Return (X, Y) of the center of cell containing provided text 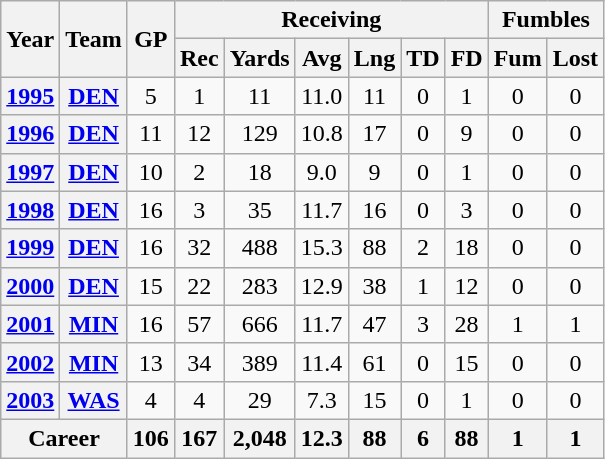
1999 (30, 248)
34 (199, 362)
11.0 (322, 96)
15.3 (322, 248)
1996 (30, 134)
FD (466, 58)
5 (150, 96)
Career (64, 438)
6 (423, 438)
Lost (575, 58)
13 (150, 362)
666 (260, 324)
47 (374, 324)
38 (374, 286)
WAS (94, 400)
1995 (30, 96)
2003 (30, 400)
11.4 (322, 362)
32 (199, 248)
167 (199, 438)
17 (374, 134)
Rec (199, 58)
GP (150, 39)
35 (260, 210)
Year (30, 39)
TD (423, 58)
Team (94, 39)
389 (260, 362)
Fum (518, 58)
12.3 (322, 438)
7.3 (322, 400)
57 (199, 324)
61 (374, 362)
28 (466, 324)
2000 (30, 286)
488 (260, 248)
Lng (374, 58)
10 (150, 172)
22 (199, 286)
283 (260, 286)
Yards (260, 58)
2001 (30, 324)
106 (150, 438)
129 (260, 134)
9.0 (322, 172)
Fumbles (546, 20)
1997 (30, 172)
Avg (322, 58)
29 (260, 400)
1998 (30, 210)
12.9 (322, 286)
2,048 (260, 438)
2002 (30, 362)
Receiving (331, 20)
10.8 (322, 134)
